Scan for the cell matching the given text and deliver its (x, y) coordinate at center. 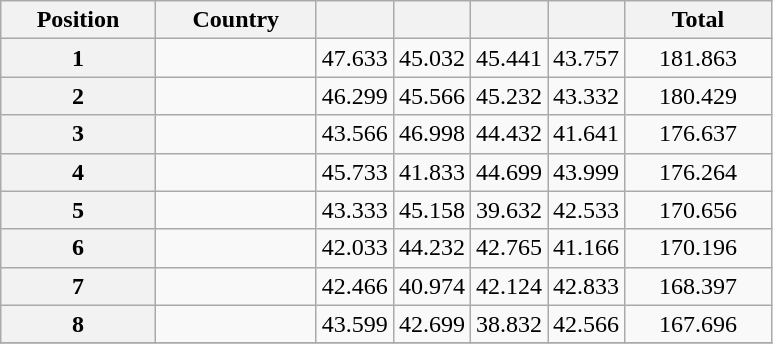
45.232 (508, 96)
44.432 (508, 134)
176.264 (698, 172)
1 (78, 58)
46.299 (354, 96)
176.637 (698, 134)
43.999 (586, 172)
45.441 (508, 58)
8 (78, 324)
7 (78, 286)
168.397 (698, 286)
43.566 (354, 134)
42.833 (586, 286)
46.998 (432, 134)
42.765 (508, 248)
38.832 (508, 324)
43.332 (586, 96)
45.733 (354, 172)
45.158 (432, 210)
42.699 (432, 324)
42.033 (354, 248)
44.232 (432, 248)
42.566 (586, 324)
6 (78, 248)
Position (78, 20)
43.599 (354, 324)
45.032 (432, 58)
181.863 (698, 58)
41.833 (432, 172)
42.533 (586, 210)
170.196 (698, 248)
167.696 (698, 324)
Total (698, 20)
47.633 (354, 58)
44.699 (508, 172)
42.466 (354, 286)
41.166 (586, 248)
42.124 (508, 286)
4 (78, 172)
180.429 (698, 96)
45.566 (432, 96)
2 (78, 96)
43.333 (354, 210)
41.641 (586, 134)
43.757 (586, 58)
5 (78, 210)
40.974 (432, 286)
Country (236, 20)
170.656 (698, 210)
3 (78, 134)
39.632 (508, 210)
